Capture the cell that displays the provided text and extract its [x, y] central coordinate. 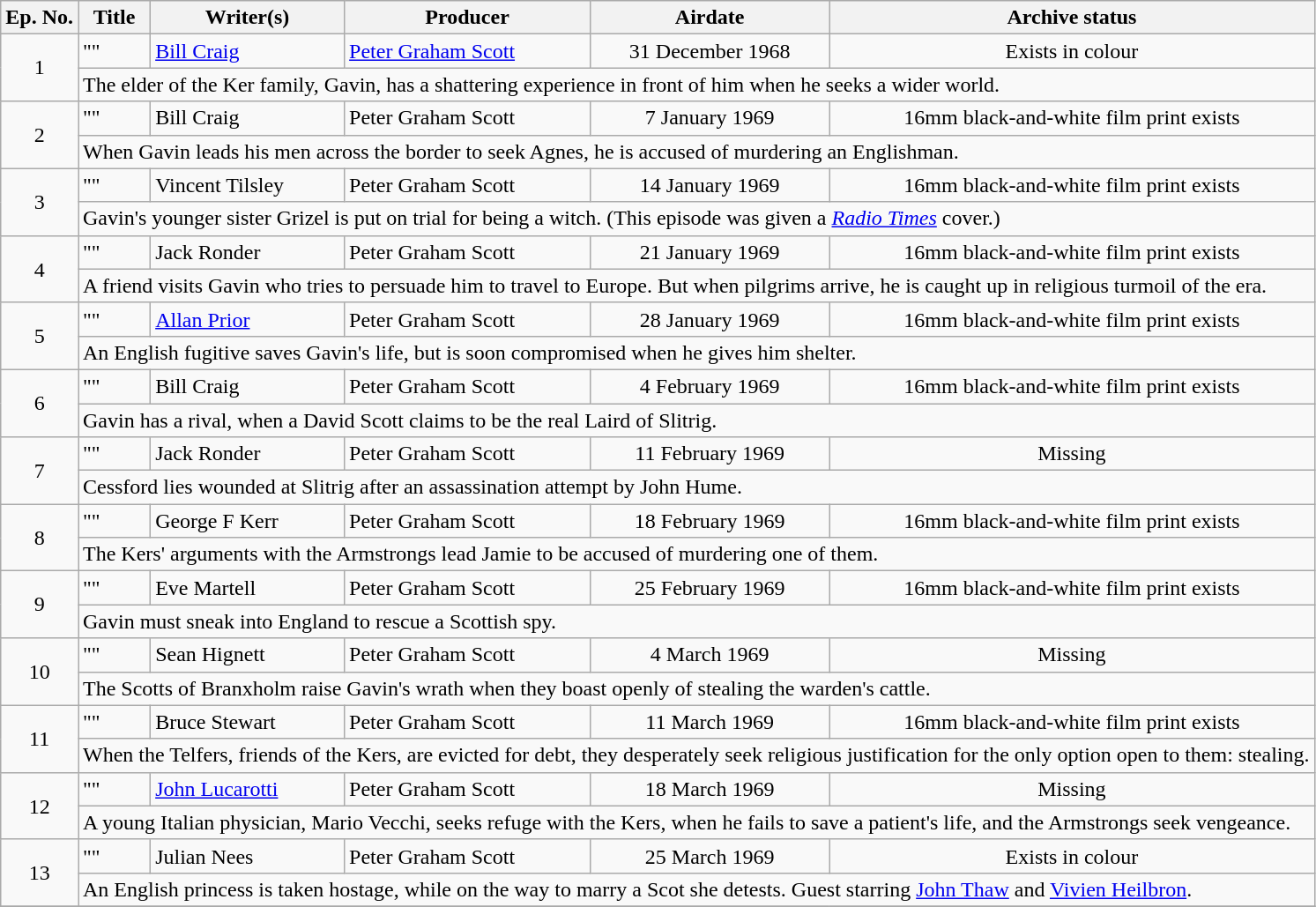
The Kers' arguments with the Armstrongs lead Jamie to be accused of murdering one of them. [696, 554]
John Lucarotti [248, 789]
Eve Martell [248, 588]
9 [40, 605]
Airdate [709, 18]
A friend visits Gavin who tries to persuade him to travel to Europe. But when pilgrims arrive, he is caught up in religious turmoil of the era. [696, 286]
8 [40, 538]
12 [40, 806]
The Scotts of Branxholm raise Gavin's wrath when they boast openly of stealing the warden's cattle. [696, 688]
An English princess is taken hostage, while on the way to marry a Scot she detests. Guest starring John Thaw and Vivien Heilbron. [696, 889]
11 February 1969 [709, 454]
An English fugitive saves Gavin's life, but is soon compromised when he gives him shelter. [696, 353]
1 [40, 68]
Cessford lies wounded at Slitrig after an assassination attempt by John Hume. [696, 487]
7 January 1969 [709, 118]
6 [40, 403]
Julian Nees [248, 856]
13 [40, 873]
Gavin has a rival, when a David Scott claims to be the real Laird of Slitrig. [696, 420]
Vincent Tilsley [248, 185]
11 March 1969 [709, 722]
25 February 1969 [709, 588]
4 February 1969 [709, 386]
Title [114, 18]
Archive status [1072, 18]
14 January 1969 [709, 185]
Allan Prior [248, 319]
21 January 1969 [709, 252]
Sean Hignett [248, 655]
A young Italian physician, Mario Vecchi, seeks refuge with the Kers, when he fails to save a patient's life, and the Armstrongs seek vengeance. [696, 822]
18 March 1969 [709, 789]
Ep. No. [40, 18]
Writer(s) [248, 18]
Producer [467, 18]
4 March 1969 [709, 655]
5 [40, 336]
10 [40, 672]
George F Kerr [248, 521]
28 January 1969 [709, 319]
Gavin must sneak into England to rescue a Scottish spy. [696, 621]
When Gavin leads his men across the border to seek Agnes, he is accused of murdering an Englishman. [696, 152]
11 [40, 739]
2 [40, 135]
7 [40, 471]
31 December 1968 [709, 51]
18 February 1969 [709, 521]
The elder of the Ker family, Gavin, has a shattering experience in front of him when he seeks a wider world. [696, 85]
4 [40, 269]
3 [40, 202]
25 March 1969 [709, 856]
Gavin's younger sister Grizel is put on trial for being a witch. (This episode was given a Radio Times cover.) [696, 219]
Bruce Stewart [248, 722]
